From the cell containing the given text, extract its center point as (x, y) coordinate. 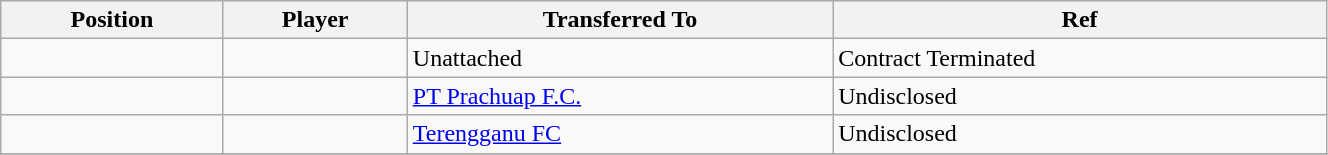
Player (315, 20)
Contract Terminated (1080, 58)
Transferred To (620, 20)
PT Prachuap F.C. (620, 96)
Position (112, 20)
Unattached (620, 58)
Ref (1080, 20)
Terengganu FC (620, 134)
